Extract the [X, Y] coordinate from the center of the cell holding the provided text.  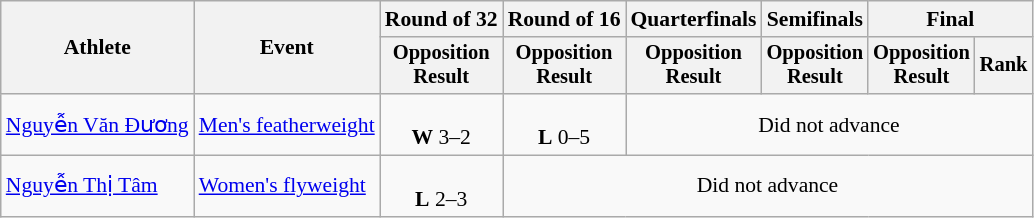
Athlete [98, 48]
Nguyễn Văn Đương [98, 124]
Event [287, 48]
Round of 32 [442, 19]
Round of 16 [564, 19]
L 2–3 [442, 186]
Final [950, 19]
L 0–5 [564, 124]
Men's featherweight [287, 124]
Nguyễn Thị Tâm [98, 186]
Semifinals [816, 19]
Women's flyweight [287, 186]
Quarterfinals [694, 19]
Rank [1004, 66]
W 3–2 [442, 124]
